Provide the (x, y) coordinate of the cell's center where the given text is located.  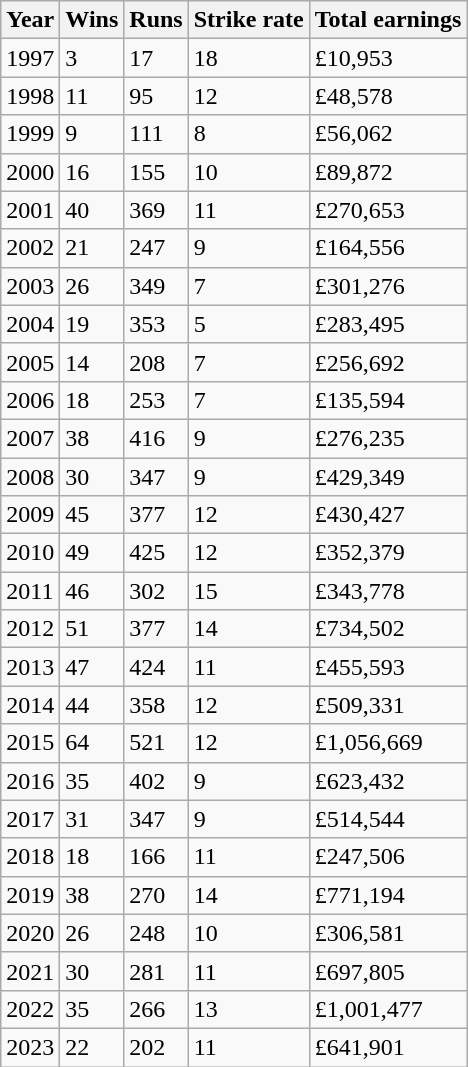
£48,578 (388, 96)
£1,001,477 (388, 1009)
425 (156, 553)
Runs (156, 20)
5 (248, 324)
2009 (30, 515)
£734,502 (388, 629)
£352,379 (388, 553)
358 (156, 705)
2001 (30, 210)
Total earnings (388, 20)
349 (156, 286)
2022 (30, 1009)
£135,594 (388, 400)
40 (92, 210)
2011 (30, 591)
45 (92, 515)
31 (92, 819)
2015 (30, 743)
2003 (30, 286)
£430,427 (388, 515)
95 (156, 96)
166 (156, 857)
2014 (30, 705)
424 (156, 667)
17 (156, 58)
47 (92, 667)
£283,495 (388, 324)
202 (156, 1047)
2012 (30, 629)
£301,276 (388, 286)
2020 (30, 933)
£429,349 (388, 477)
£10,953 (388, 58)
416 (156, 438)
2016 (30, 781)
Wins (92, 20)
£276,235 (388, 438)
521 (156, 743)
Strike rate (248, 20)
2008 (30, 477)
2021 (30, 971)
2007 (30, 438)
8 (248, 134)
£771,194 (388, 895)
270 (156, 895)
208 (156, 362)
2002 (30, 248)
2019 (30, 895)
£343,778 (388, 591)
248 (156, 933)
2018 (30, 857)
2005 (30, 362)
£641,901 (388, 1047)
£455,593 (388, 667)
16 (92, 172)
51 (92, 629)
15 (248, 591)
2023 (30, 1047)
302 (156, 591)
2010 (30, 553)
2000 (30, 172)
£164,556 (388, 248)
£509,331 (388, 705)
3 (92, 58)
266 (156, 1009)
2006 (30, 400)
£270,653 (388, 210)
2013 (30, 667)
402 (156, 781)
13 (248, 1009)
253 (156, 400)
46 (92, 591)
353 (156, 324)
2004 (30, 324)
£1,056,669 (388, 743)
64 (92, 743)
1997 (30, 58)
281 (156, 971)
2017 (30, 819)
369 (156, 210)
£247,506 (388, 857)
22 (92, 1047)
44 (92, 705)
£697,805 (388, 971)
19 (92, 324)
49 (92, 553)
111 (156, 134)
£89,872 (388, 172)
£623,432 (388, 781)
1998 (30, 96)
1999 (30, 134)
£306,581 (388, 933)
247 (156, 248)
Year (30, 20)
£56,062 (388, 134)
£514,544 (388, 819)
155 (156, 172)
£256,692 (388, 362)
21 (92, 248)
